Search for the cell housing the specified text and yield its (X, Y) center coordinate. 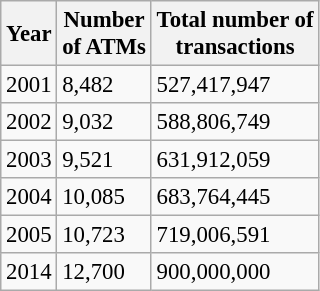
2003 (29, 160)
719,006,591 (235, 235)
9,521 (104, 160)
2004 (29, 197)
631,912,059 (235, 160)
588,806,749 (235, 122)
2001 (29, 85)
9,032 (104, 122)
10,085 (104, 197)
8,482 (104, 85)
Year (29, 34)
527,417,947 (235, 85)
2002 (29, 122)
2005 (29, 235)
Total number oftransactions (235, 34)
10,723 (104, 235)
683,764,445 (235, 197)
Numberof ATMs (104, 34)
